Identify which cell holds the provided text, then report its [x, y] central coordinate. 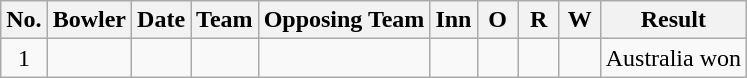
Team [225, 20]
1 [24, 58]
Opposing Team [344, 20]
R [538, 20]
W [580, 20]
Result [673, 20]
O [498, 20]
Date [162, 20]
No. [24, 20]
Inn [454, 20]
Bowler [89, 20]
Australia won [673, 58]
